Find where the given text appears and provide that cell's center as (x, y) coordinate. 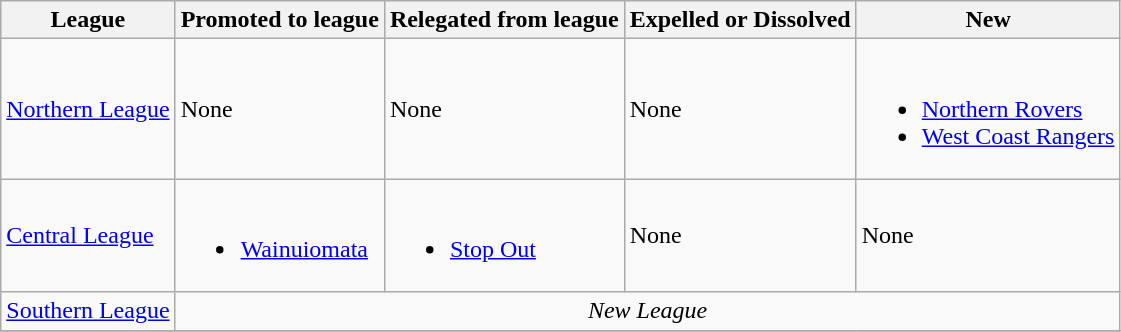
Expelled or Dissolved (740, 20)
Wainuiomata (280, 236)
Southern League (88, 311)
New League (648, 311)
New (988, 20)
Stop Out (504, 236)
Northern RoversWest Coast Rangers (988, 109)
Relegated from league (504, 20)
Promoted to league (280, 20)
League (88, 20)
Central League (88, 236)
Northern League (88, 109)
